Output the (x, y) coordinate of the center of the cell containing the given text.  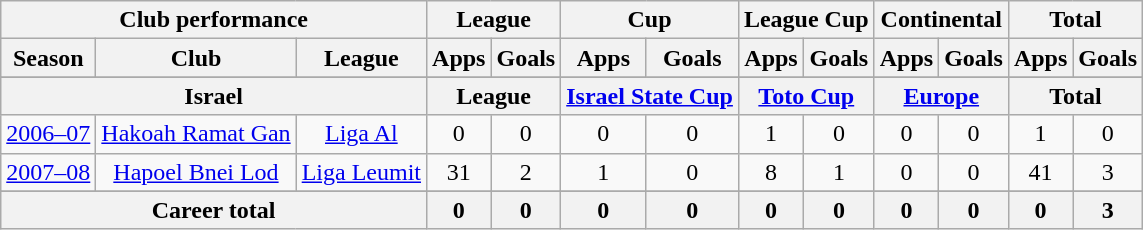
Club performance (214, 20)
8 (770, 172)
Israel (214, 96)
Toto Cup (806, 96)
Cup (650, 20)
Liga Al (361, 134)
31 (459, 172)
2006–07 (48, 134)
Career total (214, 210)
Europe (941, 96)
Hapoel Bnei Lod (196, 172)
Season (48, 58)
2007–08 (48, 172)
Continental (941, 20)
Liga Leumit (361, 172)
Club (196, 58)
Hakoah Ramat Gan (196, 134)
Israel State Cup (650, 96)
League Cup (806, 20)
41 (1040, 172)
2 (526, 172)
